Scan for the cell matching the given text and deliver its (X, Y) coordinate at center. 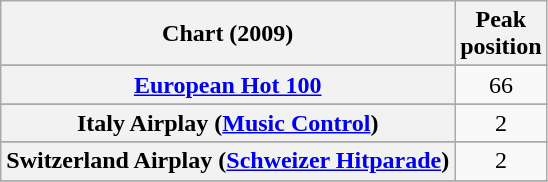
Peakposition (501, 34)
European Hot 100 (228, 85)
Chart (2009) (228, 34)
66 (501, 85)
Switzerland Airplay (Schweizer Hitparade) (228, 161)
Italy Airplay (Music Control) (228, 123)
